Determine the [x, y] coordinate at the center of the cell enclosing the given text.  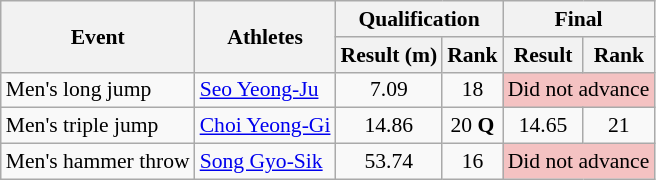
21 [618, 126]
Men's long jump [98, 90]
Final [579, 19]
53.74 [390, 162]
Result [544, 55]
Seo Yeong-Ju [266, 90]
20 Q [472, 126]
14.65 [544, 126]
18 [472, 90]
Men's triple jump [98, 126]
Result (m) [390, 55]
Qualification [420, 19]
Men's hammer throw [98, 162]
Athletes [266, 36]
Event [98, 36]
Choi Yeong-Gi [266, 126]
14.86 [390, 126]
16 [472, 162]
7.09 [390, 90]
Song Gyo-Sik [266, 162]
